Identify which cell holds the provided text, then report its (X, Y) central coordinate. 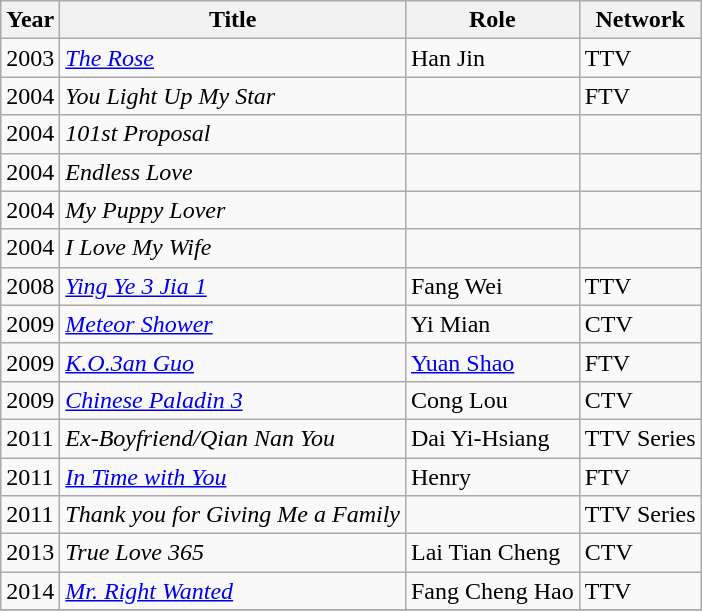
K.O.3an Guo (233, 362)
Ex-Boyfriend/Qian Nan You (233, 438)
2013 (30, 553)
Fang Wei (492, 286)
Han Jin (492, 58)
Yi Mian (492, 324)
Mr. Right Wanted (233, 591)
Chinese Paladin 3 (233, 400)
Henry (492, 477)
Lai Tian Cheng (492, 553)
Dai Yi-Hsiang (492, 438)
Cong Lou (492, 400)
Fang Cheng Hao (492, 591)
Title (233, 20)
2014 (30, 591)
2008 (30, 286)
True Love 365 (233, 553)
In Time with You (233, 477)
Role (492, 20)
Ying Ye 3 Jia 1 (233, 286)
2003 (30, 58)
Year (30, 20)
I Love My Wife (233, 248)
Yuan Shao (492, 362)
Network (640, 20)
Thank you for Giving Me a Family (233, 515)
You Light Up My Star (233, 96)
101st Proposal (233, 134)
Endless Love (233, 172)
Meteor Shower (233, 324)
My Puppy Lover (233, 210)
The Rose (233, 58)
